Return (x, y) of the center of cell containing provided text 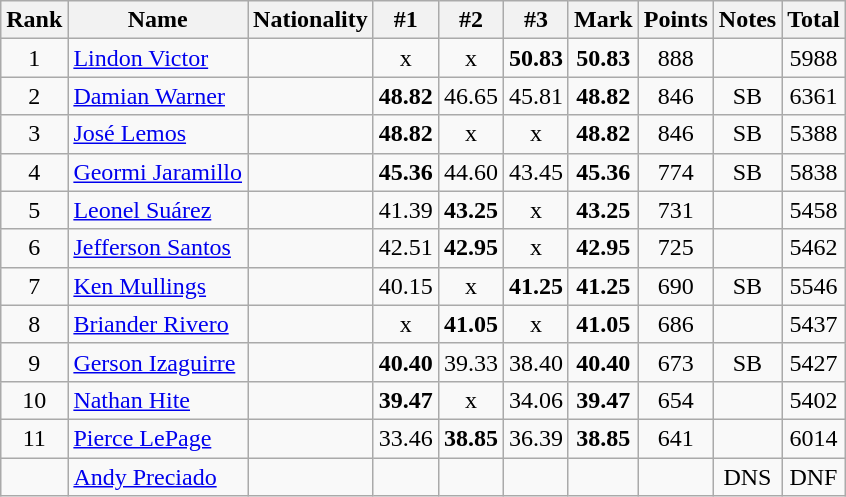
5546 (814, 286)
40.15 (406, 286)
654 (676, 400)
641 (676, 438)
888 (676, 58)
8 (34, 324)
Total (814, 20)
774 (676, 172)
5 (34, 210)
5458 (814, 210)
5838 (814, 172)
#1 (406, 20)
5437 (814, 324)
Ken Mullings (158, 286)
#2 (470, 20)
Leonel Suárez (158, 210)
41.39 (406, 210)
Pierce LePage (158, 438)
Mark (603, 20)
9 (34, 362)
Jefferson Santos (158, 248)
46.65 (470, 96)
10 (34, 400)
45.81 (536, 96)
5427 (814, 362)
39.33 (470, 362)
Damian Warner (158, 96)
Nationality (311, 20)
36.39 (536, 438)
Points (676, 20)
725 (676, 248)
44.60 (470, 172)
3 (34, 134)
Briander Rivero (158, 324)
DNF (814, 477)
731 (676, 210)
673 (676, 362)
5402 (814, 400)
Geormi Jaramillo (158, 172)
4 (34, 172)
6014 (814, 438)
2 (34, 96)
1 (34, 58)
#3 (536, 20)
6 (34, 248)
Lindon Victor (158, 58)
DNS (747, 477)
Gerson Izaguirre (158, 362)
Rank (34, 20)
33.46 (406, 438)
34.06 (536, 400)
38.40 (536, 362)
5388 (814, 134)
686 (676, 324)
42.51 (406, 248)
José Lemos (158, 134)
5988 (814, 58)
Notes (747, 20)
5462 (814, 248)
43.45 (536, 172)
7 (34, 286)
Name (158, 20)
6361 (814, 96)
Nathan Hite (158, 400)
Andy Preciado (158, 477)
690 (676, 286)
11 (34, 438)
